Determine the [x, y] coordinate at the center of the cell enclosing the given text.  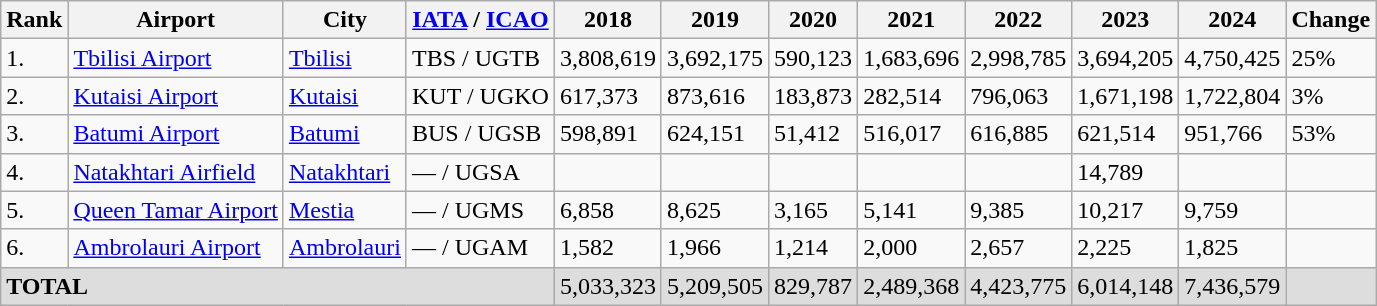
2021 [912, 20]
5. [34, 210]
Rank [34, 20]
2. [34, 96]
IATA / ICAO [480, 20]
Tbilisi Airport [176, 58]
516,017 [912, 134]
Ambrolauri [344, 248]
2,000 [912, 248]
— / UGSA [480, 172]
873,616 [714, 96]
1,683,696 [912, 58]
Batumi Airport [176, 134]
590,123 [814, 58]
City [344, 20]
621,514 [1126, 134]
598,891 [608, 134]
25% [1331, 58]
617,373 [608, 96]
2,657 [1018, 248]
9,759 [1232, 210]
Queen Tamar Airport [176, 210]
6,014,148 [1126, 286]
3,808,619 [608, 58]
282,514 [912, 96]
4,750,425 [1232, 58]
2019 [714, 20]
2022 [1018, 20]
829,787 [814, 286]
5,033,323 [608, 286]
1,671,198 [1126, 96]
Kutaisi Airport [176, 96]
9,385 [1018, 210]
Natakhtari [344, 172]
— / UGAM [480, 248]
1,825 [1232, 248]
2023 [1126, 20]
4,423,775 [1018, 286]
624,151 [714, 134]
Natakhtari Airfield [176, 172]
51,412 [814, 134]
KUT / UGKO [480, 96]
2,489,368 [912, 286]
2,225 [1126, 248]
Ambrolauri Airport [176, 248]
3. [34, 134]
183,873 [814, 96]
3,165 [814, 210]
796,063 [1018, 96]
2024 [1232, 20]
3% [1331, 96]
6. [34, 248]
1,582 [608, 248]
8,625 [714, 210]
1. [34, 58]
6,858 [608, 210]
Mestia [344, 210]
TOTAL [278, 286]
2018 [608, 20]
616,885 [1018, 134]
2020 [814, 20]
2,998,785 [1018, 58]
3,692,175 [714, 58]
5,209,505 [714, 286]
Airport [176, 20]
Kutaisi [344, 96]
BUS / UGSB [480, 134]
4. [34, 172]
53% [1331, 134]
7,436,579 [1232, 286]
Change [1331, 20]
14,789 [1126, 172]
Batumi [344, 134]
— / UGMS [480, 210]
1,966 [714, 248]
1,722,804 [1232, 96]
1,214 [814, 248]
951,766 [1232, 134]
TBS / UGTB [480, 58]
Tbilisi [344, 58]
5,141 [912, 210]
3,694,205 [1126, 58]
10,217 [1126, 210]
